From the cell containing the given text, extract its center point as (x, y) coordinate. 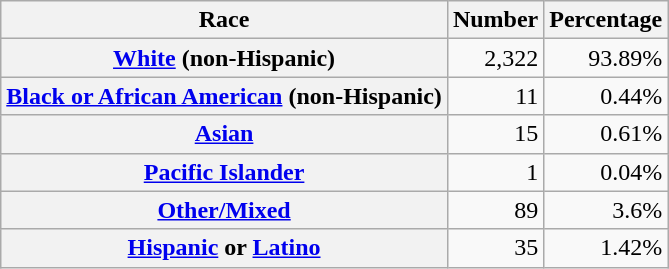
Asian (224, 134)
Percentage (606, 20)
2,322 (495, 58)
0.44% (606, 96)
Pacific Islander (224, 172)
11 (495, 96)
93.89% (606, 58)
White (non-Hispanic) (224, 58)
89 (495, 210)
Hispanic or Latino (224, 248)
Race (224, 20)
Number (495, 20)
0.61% (606, 134)
Black or African American (non-Hispanic) (224, 96)
15 (495, 134)
Other/Mixed (224, 210)
35 (495, 248)
3.6% (606, 210)
1.42% (606, 248)
1 (495, 172)
0.04% (606, 172)
